Search for the cell housing the specified text and yield its (x, y) center coordinate. 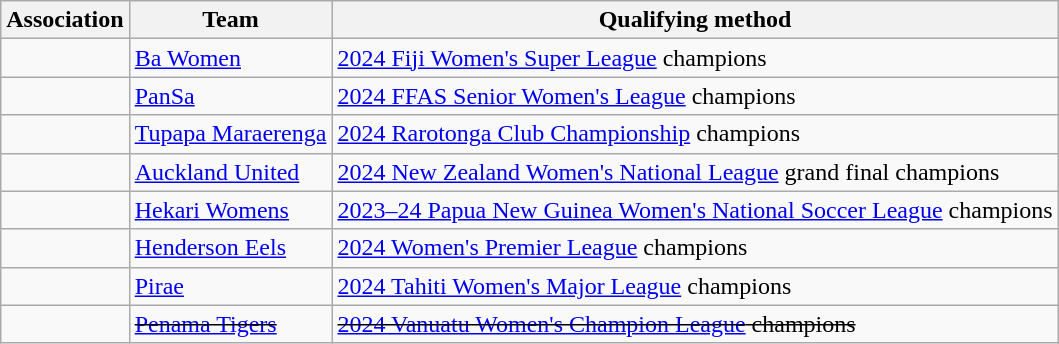
Tupapa Maraerenga (230, 134)
Penama Tigers (230, 324)
2024 Rarotonga Club Championship champions (695, 134)
Team (230, 20)
2024 FFAS Senior Women's League champions (695, 96)
2023–24 Papua New Guinea Women's National Soccer League champions (695, 210)
2024 Vanuatu Women's Champion League champions (695, 324)
Hekari Womens (230, 210)
2024 New Zealand Women's National League grand final champions (695, 172)
Henderson Eels (230, 248)
Ba Women (230, 58)
PanSa (230, 96)
Pirae (230, 286)
Auckland United (230, 172)
Qualifying method (695, 20)
Association (65, 20)
2024 Fiji Women's Super League champions (695, 58)
2024 Tahiti Women's Major League champions (695, 286)
2024 Women's Premier League champions (695, 248)
